Capture the cell that displays the provided text and extract its (x, y) central coordinate. 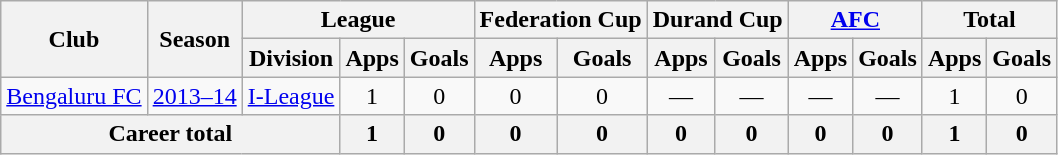
Club (74, 39)
Career total (170, 134)
League (358, 20)
Season (194, 39)
Federation Cup (560, 20)
Durand Cup (718, 20)
AFC (855, 20)
2013–14 (194, 96)
Total (989, 20)
I-League (291, 96)
Bengaluru FC (74, 96)
Division (291, 58)
